Pinpoint the cell where the given text exists, returning its (x, y) midpoint coordinate. 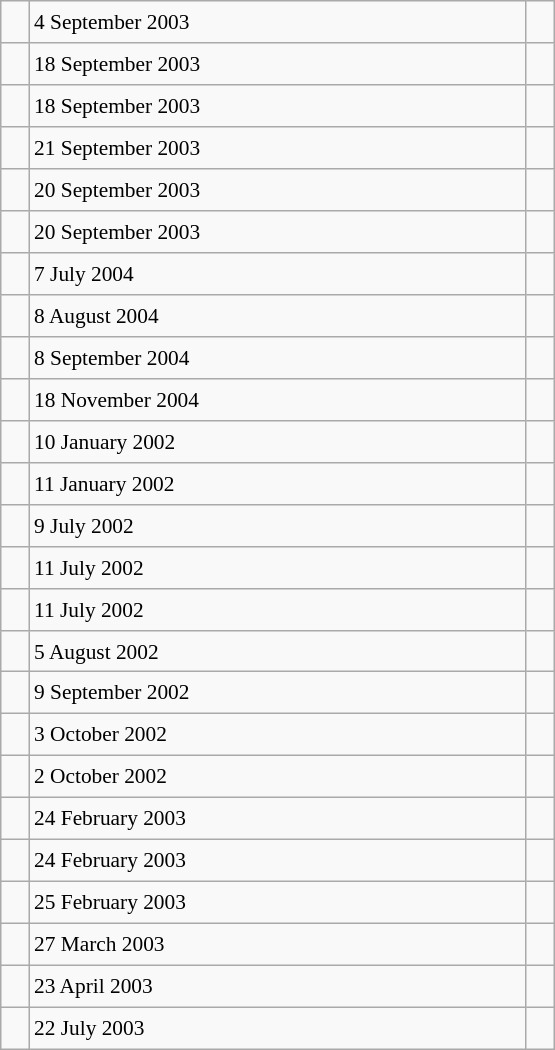
8 September 2004 (278, 358)
2 October 2002 (278, 777)
11 January 2002 (278, 483)
27 March 2003 (278, 945)
21 September 2003 (278, 148)
9 July 2002 (278, 525)
3 October 2002 (278, 735)
8 August 2004 (278, 316)
9 September 2002 (278, 693)
4 September 2003 (278, 22)
5 August 2002 (278, 651)
25 February 2003 (278, 903)
22 July 2003 (278, 1028)
23 April 2003 (278, 986)
18 November 2004 (278, 399)
7 July 2004 (278, 274)
10 January 2002 (278, 441)
